For the text-containing cell, return its midpoint in (X, Y) coordinate format. 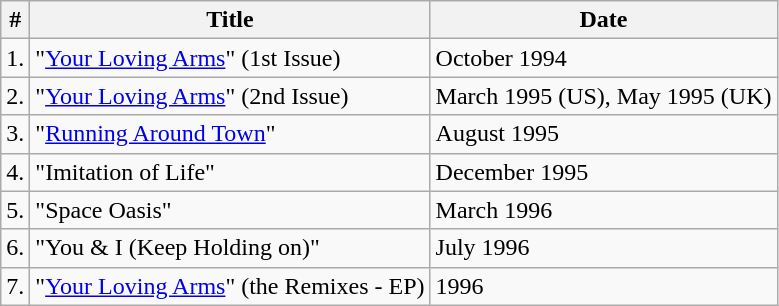
"Imitation of Life" (230, 172)
Date (604, 20)
August 1995 (604, 134)
5. (16, 210)
2. (16, 96)
March 1995 (US), May 1995 (UK) (604, 96)
December 1995 (604, 172)
# (16, 20)
1. (16, 58)
6. (16, 248)
3. (16, 134)
7. (16, 286)
"You & I (Keep Holding on)" (230, 248)
October 1994 (604, 58)
"Running Around Town" (230, 134)
"Your Loving Arms" (1st Issue) (230, 58)
"Space Oasis" (230, 210)
4. (16, 172)
July 1996 (604, 248)
1996 (604, 286)
"Your Loving Arms" (the Remixes - EP) (230, 286)
"Your Loving Arms" (2nd Issue) (230, 96)
Title (230, 20)
March 1996 (604, 210)
